Return the (x, y) coordinate for the center point of the cell that contains the specified text.  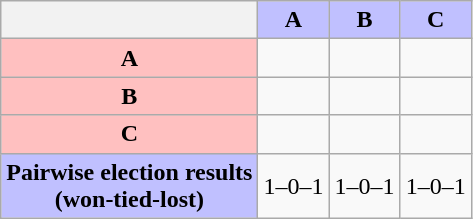
Pairwise election results(won-tied-lost) (130, 186)
